Search for the cell housing the specified text and yield its [X, Y] center coordinate. 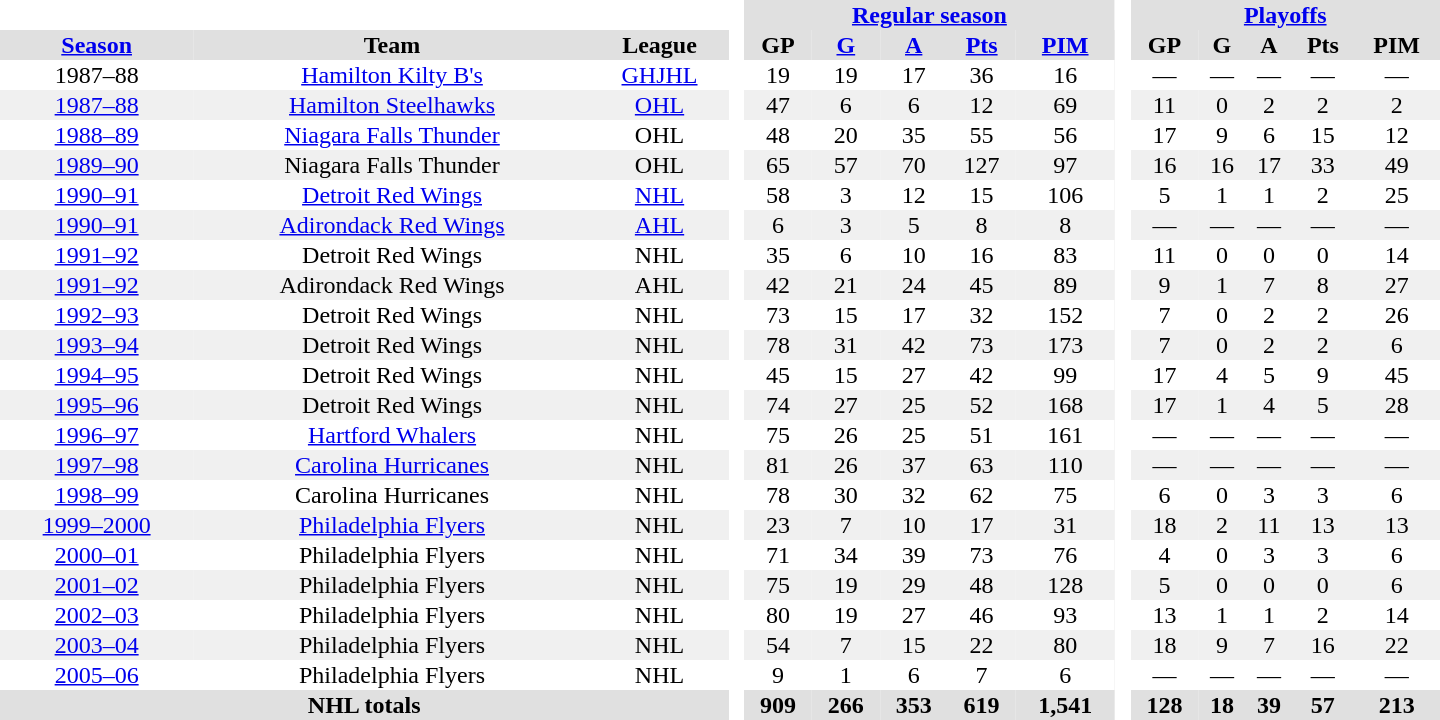
619 [982, 705]
65 [778, 165]
52 [982, 405]
2002–03 [96, 615]
89 [1066, 285]
29 [914, 585]
81 [778, 465]
2003–04 [96, 645]
70 [914, 165]
152 [1066, 315]
1993–94 [96, 345]
47 [778, 105]
34 [846, 555]
28 [1396, 405]
71 [778, 555]
20 [846, 135]
1988–89 [96, 135]
93 [1066, 615]
1999–2000 [96, 525]
GHJHL [660, 75]
NHL totals [364, 705]
2005–06 [96, 675]
266 [846, 705]
Hamilton Kilty B's [392, 75]
161 [1066, 435]
62 [982, 495]
Hartford Whalers [392, 435]
30 [846, 495]
106 [1066, 195]
46 [982, 615]
173 [1066, 345]
69 [1066, 105]
55 [982, 135]
353 [914, 705]
37 [914, 465]
1,541 [1066, 705]
1994–95 [96, 375]
Regular season [930, 15]
Team [392, 45]
League [660, 45]
1992–93 [96, 315]
909 [778, 705]
213 [1396, 705]
168 [1066, 405]
1995–96 [96, 405]
21 [846, 285]
127 [982, 165]
1998–99 [96, 495]
58 [778, 195]
1997–98 [96, 465]
Playoffs [1285, 15]
54 [778, 645]
1996–97 [96, 435]
97 [1066, 165]
56 [1066, 135]
2001–02 [96, 585]
49 [1396, 165]
74 [778, 405]
51 [982, 435]
Hamilton Steelhawks [392, 105]
23 [778, 525]
24 [914, 285]
83 [1066, 255]
Season [96, 45]
110 [1066, 465]
76 [1066, 555]
99 [1066, 375]
33 [1322, 165]
1989–90 [96, 165]
2000–01 [96, 555]
63 [982, 465]
36 [982, 75]
